From the cell containing the given text, extract its center point as (x, y) coordinate. 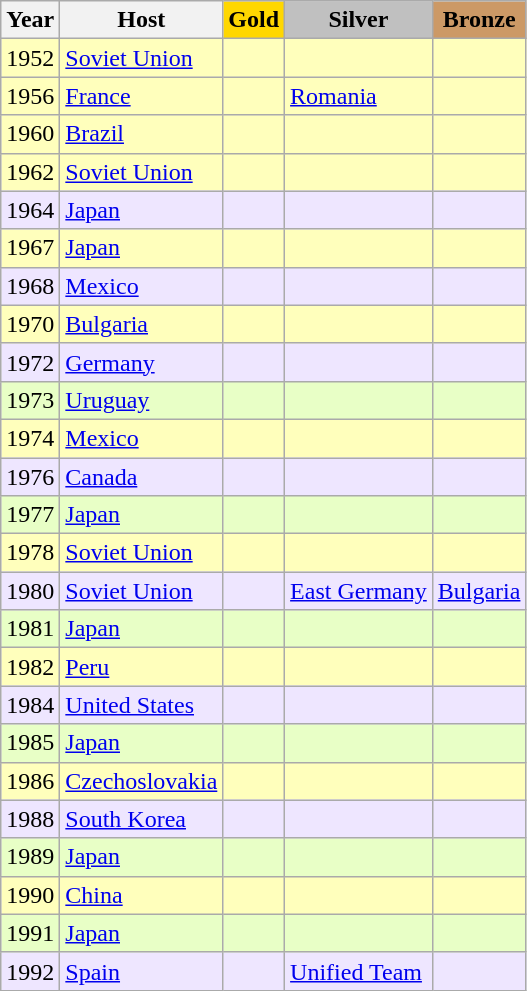
1984 (30, 705)
Germany (142, 362)
1985 (30, 743)
1990 (30, 895)
Host (142, 20)
France (142, 96)
1964 (30, 210)
China (142, 895)
1973 (30, 400)
United States (142, 705)
1988 (30, 819)
Spain (142, 971)
Peru (142, 667)
1952 (30, 58)
1978 (30, 553)
1956 (30, 96)
Romania (359, 96)
1960 (30, 134)
Unified Team (359, 971)
Czechoslovakia (142, 781)
1986 (30, 781)
1976 (30, 477)
1962 (30, 172)
1991 (30, 933)
1992 (30, 971)
1970 (30, 324)
Bronze (479, 20)
1980 (30, 591)
1968 (30, 286)
1974 (30, 438)
1981 (30, 629)
South Korea (142, 819)
Uruguay (142, 400)
1982 (30, 667)
1977 (30, 515)
1989 (30, 857)
Canada (142, 477)
Brazil (142, 134)
Silver (359, 20)
1972 (30, 362)
Gold (254, 20)
1967 (30, 248)
East Germany (359, 591)
Year (30, 20)
